For the text-containing cell, return its midpoint in [x, y] coordinate format. 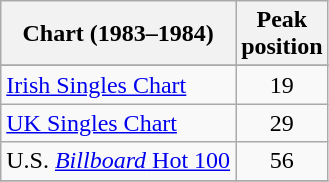
19 [282, 85]
Peakposition [282, 34]
UK Singles Chart [118, 123]
Irish Singles Chart [118, 85]
U.S. Billboard Hot 100 [118, 161]
56 [282, 161]
Chart (1983–1984) [118, 34]
29 [282, 123]
